Pinpoint the cell where the given text exists, returning its [x, y] midpoint coordinate. 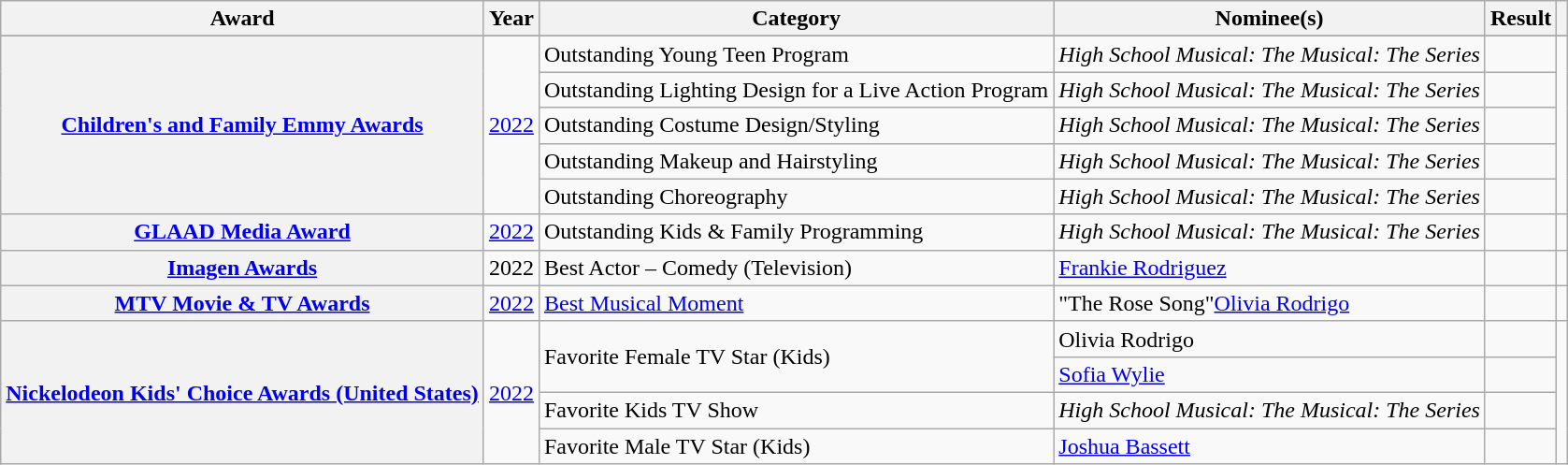
Favorite Male TV Star (Kids) [796, 446]
Outstanding Young Teen Program [796, 54]
Year [511, 19]
Result [1520, 19]
"The Rose Song"Olivia Rodrigo [1270, 303]
Nominee(s) [1270, 19]
Outstanding Costume Design/Styling [796, 125]
Frankie Rodriguez [1270, 268]
Children's and Family Emmy Awards [243, 125]
Best Actor – Comedy (Television) [796, 268]
GLAAD Media Award [243, 232]
Best Musical Moment [796, 303]
Favorite Kids TV Show [796, 410]
Favorite Female TV Star (Kids) [796, 356]
Award [243, 19]
Outstanding Lighting Design for a Live Action Program [796, 90]
Joshua Bassett [1270, 446]
MTV Movie & TV Awards [243, 303]
Outstanding Kids & Family Programming [796, 232]
Category [796, 19]
Outstanding Makeup and Hairstyling [796, 161]
Outstanding Choreography [796, 196]
Sofia Wylie [1270, 374]
Olivia Rodrigo [1270, 339]
Imagen Awards [243, 268]
Nickelodeon Kids' Choice Awards (United States) [243, 392]
